Detect which cell encompasses the target text, then output its [X, Y] center coordinate. 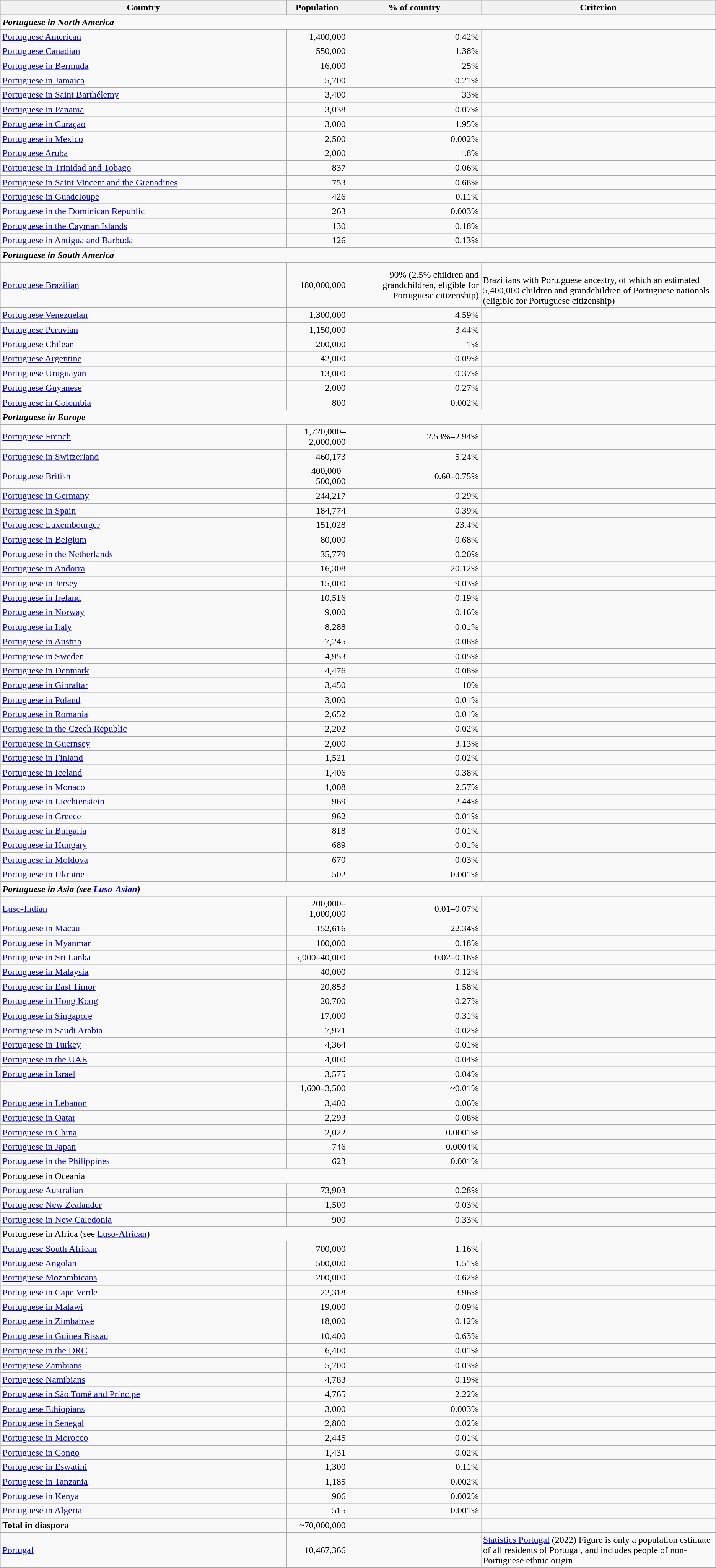
1.51% [414, 1263]
Portuguese in Panama [143, 109]
7,971 [317, 1030]
500,000 [317, 1263]
0.29% [414, 496]
Portuguese in Qatar [143, 1117]
Portuguese New Zealander [143, 1205]
Portuguese Angolan [143, 1263]
550,000 [317, 51]
Portuguese in Ukraine [143, 874]
Portuguese in Denmark [143, 670]
10,516 [317, 598]
180,000,000 [317, 285]
Population [317, 8]
1,600–3,500 [317, 1088]
Portuguese in the UAE [143, 1059]
2,500 [317, 138]
746 [317, 1147]
Portuguese Canadian [143, 51]
Portuguese in Monaco [143, 787]
1,406 [317, 773]
1,185 [317, 1482]
3.13% [414, 743]
1.38% [414, 51]
0.60–0.75% [414, 477]
200,000–1,000,000 [317, 909]
0.63% [414, 1336]
Portuguese in Curaçao [143, 124]
20,853 [317, 987]
Portuguese in Ireland [143, 598]
Portuguese in Moldova [143, 860]
1.95% [414, 124]
151,028 [317, 525]
0.02–0.18% [414, 958]
Portuguese in Saudi Arabia [143, 1030]
426 [317, 197]
515 [317, 1511]
Portuguese in Turkey [143, 1045]
Portuguese in Malaysia [143, 972]
Portuguese in Asia (see Luso-Asian) [358, 889]
Portuguese in Bulgaria [143, 831]
Portuguese Zambians [143, 1365]
Portuguese Uruguayan [143, 373]
90% (2.5% children and grandchildren, eligible for Portuguese citizenship) [414, 285]
Portuguese Aruba [143, 153]
22,318 [317, 1292]
Portuguese in Colombia [143, 402]
4,765 [317, 1394]
20,700 [317, 1001]
3,575 [317, 1074]
1,150,000 [317, 330]
900 [317, 1220]
Portuguese in Finland [143, 758]
Portuguese Chilean [143, 344]
Portuguese in North America [358, 22]
0.0004% [414, 1147]
2,445 [317, 1438]
Luso-Indian [143, 909]
1,521 [317, 758]
Portuguese in East Timor [143, 987]
2.22% [414, 1394]
Portuguese in Bermuda [143, 66]
23.4% [414, 525]
2,652 [317, 714]
Portuguese British [143, 477]
Portuguese in Austria [143, 641]
4,364 [317, 1045]
6,400 [317, 1350]
19,000 [317, 1307]
0.20% [414, 554]
0.0001% [414, 1132]
0.13% [414, 241]
Portuguese in Europe [358, 417]
Portuguese in Antigua and Barbuda [143, 241]
0.42% [414, 37]
0.01–0.07% [414, 909]
700,000 [317, 1249]
Country [143, 8]
3.44% [414, 330]
Portuguese in Jamaica [143, 80]
Portuguese in Morocco [143, 1438]
2,293 [317, 1117]
Portuguese Guyanese [143, 388]
1% [414, 344]
7,245 [317, 641]
Portuguese in Guinea Bissau [143, 1336]
2,800 [317, 1423]
1,300,000 [317, 315]
Portuguese in Guernsey [143, 743]
184,774 [317, 511]
Portuguese in Gibraltar [143, 685]
2.53%–2.94% [414, 437]
Portuguese in Myanmar [143, 943]
0.05% [414, 656]
1,500 [317, 1205]
% of country [414, 8]
Portuguese Argentine [143, 359]
Portuguese in Belgium [143, 540]
0.31% [414, 1016]
15,000 [317, 583]
460,173 [317, 456]
Portuguese Australian [143, 1191]
10,467,366 [317, 1550]
Portuguese in the Cayman Islands [143, 226]
3.96% [414, 1292]
Portuguese South African [143, 1249]
Portuguese in Spain [143, 511]
35,779 [317, 554]
Portuguese in Norway [143, 612]
22.34% [414, 928]
5,000–40,000 [317, 958]
Portuguese in Congo [143, 1453]
20.12% [414, 569]
800 [317, 402]
Portuguese in Lebanon [143, 1103]
Portuguese in Algeria [143, 1511]
2.57% [414, 787]
3,450 [317, 685]
Portuguese American [143, 37]
818 [317, 831]
969 [317, 802]
502 [317, 874]
Portuguese French [143, 437]
4,476 [317, 670]
40,000 [317, 972]
Portuguese Ethiopians [143, 1409]
Portuguese in the Philippines [143, 1161]
4,783 [317, 1379]
3,038 [317, 109]
Total in diaspora [143, 1525]
Portuguese in São Tomé and Príncipe [143, 1394]
Portuguese in Zimbabwe [143, 1321]
80,000 [317, 540]
13,000 [317, 373]
Portuguese in Japan [143, 1147]
Portuguese in Jersey [143, 583]
670 [317, 860]
8,288 [317, 627]
Portuguese in Hungary [143, 845]
Portuguese in the Netherlands [143, 554]
263 [317, 211]
753 [317, 182]
42,000 [317, 359]
1,300 [317, 1467]
Portuguese Luxembourger [143, 525]
73,903 [317, 1191]
1,720,000–2,000,000 [317, 437]
Portuguese in Oceania [358, 1176]
962 [317, 816]
0.37% [414, 373]
Portuguese in Tanzania [143, 1482]
Portugal [143, 1550]
Criterion [598, 8]
Portuguese in South America [358, 255]
0.38% [414, 773]
Portuguese in Germany [143, 496]
906 [317, 1496]
10% [414, 685]
0.33% [414, 1220]
Portuguese in Malawi [143, 1307]
130 [317, 226]
Portuguese in Hong Kong [143, 1001]
0.07% [414, 109]
Portuguese in the Dominican Republic [143, 211]
Portuguese in Macau [143, 928]
0.62% [414, 1278]
Portuguese in Italy [143, 627]
1,008 [317, 787]
Portuguese in Poland [143, 699]
~70,000,000 [317, 1525]
2,022 [317, 1132]
0.21% [414, 80]
Portuguese in Singapore [143, 1016]
Portuguese in Switzerland [143, 456]
1,431 [317, 1453]
25% [414, 66]
4,953 [317, 656]
1.16% [414, 1249]
0.28% [414, 1191]
Portuguese in Romania [143, 714]
Portuguese in Eswatini [143, 1467]
16,308 [317, 569]
689 [317, 845]
5.24% [414, 456]
9.03% [414, 583]
Portuguese in China [143, 1132]
10,400 [317, 1336]
Portuguese in New Caledonia [143, 1220]
Portuguese in Liechtenstein [143, 802]
Portuguese in Israel [143, 1074]
Portuguese in the Czech Republic [143, 729]
Statistics Portugal (2022) Figure is only a population estimate of all residents of Portugal, and includes people of non-Portuguese ethnic origin [598, 1550]
33% [414, 95]
0.16% [414, 612]
0.39% [414, 511]
Portuguese Peruvian [143, 330]
1.58% [414, 987]
Portuguese in Saint Vincent and the Grenadines [143, 182]
Portuguese Venezuelan [143, 315]
837 [317, 168]
9,000 [317, 612]
1,400,000 [317, 37]
Portuguese Brazilian [143, 285]
400,000–500,000 [317, 477]
Portuguese Namibians [143, 1379]
~0.01% [414, 1088]
Portuguese in Guadeloupe [143, 197]
Portuguese in Andorra [143, 569]
244,217 [317, 496]
Portuguese in Mexico [143, 138]
2.44% [414, 802]
1.8% [414, 153]
4.59% [414, 315]
623 [317, 1161]
18,000 [317, 1321]
126 [317, 241]
Portuguese in Africa (see Luso-African) [358, 1234]
4,000 [317, 1059]
2,202 [317, 729]
16,000 [317, 66]
Portuguese in Greece [143, 816]
Portuguese in Iceland [143, 773]
Portuguese in Saint Barthélemy [143, 95]
17,000 [317, 1016]
100,000 [317, 943]
Portuguese in the DRC [143, 1350]
152,616 [317, 928]
Portuguese in Cape Verde [143, 1292]
Portuguese in Senegal [143, 1423]
Portuguese in Trinidad and Tobago [143, 168]
Portuguese in Sweden [143, 656]
Portuguese in Sri Lanka [143, 958]
Portuguese Mozambicans [143, 1278]
Portuguese in Kenya [143, 1496]
